Extract the (X, Y) coordinate from the center of the cell holding the provided text.  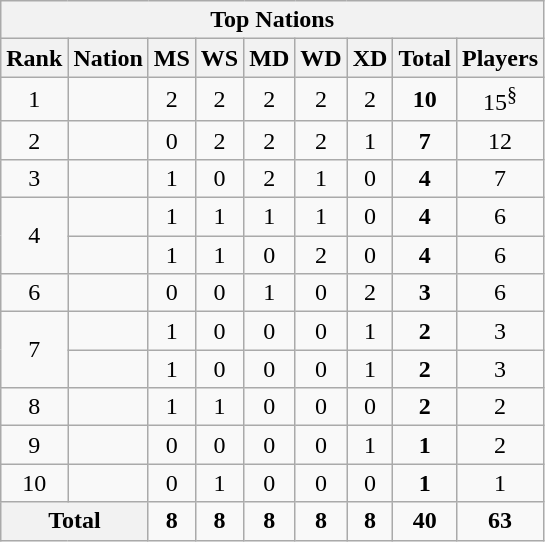
63 (500, 521)
9 (34, 445)
Top Nations (272, 20)
WS (219, 58)
Rank (34, 58)
WD (321, 58)
MS (172, 58)
12 (500, 140)
Players (500, 58)
MD (270, 58)
XD (370, 58)
40 (425, 521)
Nation (108, 58)
15§ (500, 100)
